Output the (X, Y) coordinate of the center of the cell containing the given text.  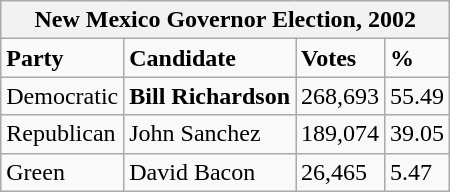
26,465 (340, 172)
Party (62, 58)
Bill Richardson (210, 96)
39.05 (418, 134)
Candidate (210, 58)
Votes (340, 58)
% (418, 58)
55.49 (418, 96)
Green (62, 172)
268,693 (340, 96)
John Sanchez (210, 134)
Democratic (62, 96)
David Bacon (210, 172)
5.47 (418, 172)
New Mexico Governor Election, 2002 (226, 20)
Republican (62, 134)
189,074 (340, 134)
